Capture the cell that displays the provided text and extract its [x, y] central coordinate. 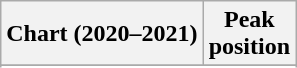
Chart (2020–2021) [102, 34]
Peakposition [249, 34]
